Locate the cell with the specified text and output its [X, Y] center coordinate. 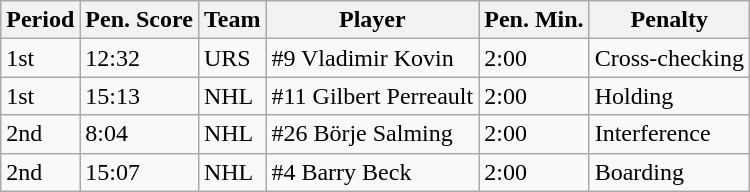
Holding [669, 96]
Boarding [669, 172]
#4 Barry Beck [372, 172]
Period [40, 20]
15:13 [140, 96]
Team [232, 20]
Pen. Min. [534, 20]
Pen. Score [140, 20]
#9 Vladimir Kovin [372, 58]
12:32 [140, 58]
Player [372, 20]
URS [232, 58]
#26 Börje Salming [372, 134]
Penalty [669, 20]
15:07 [140, 172]
#11 Gilbert Perreault [372, 96]
8:04 [140, 134]
Interference [669, 134]
Cross-checking [669, 58]
